Return (x, y) of the center of cell containing provided text 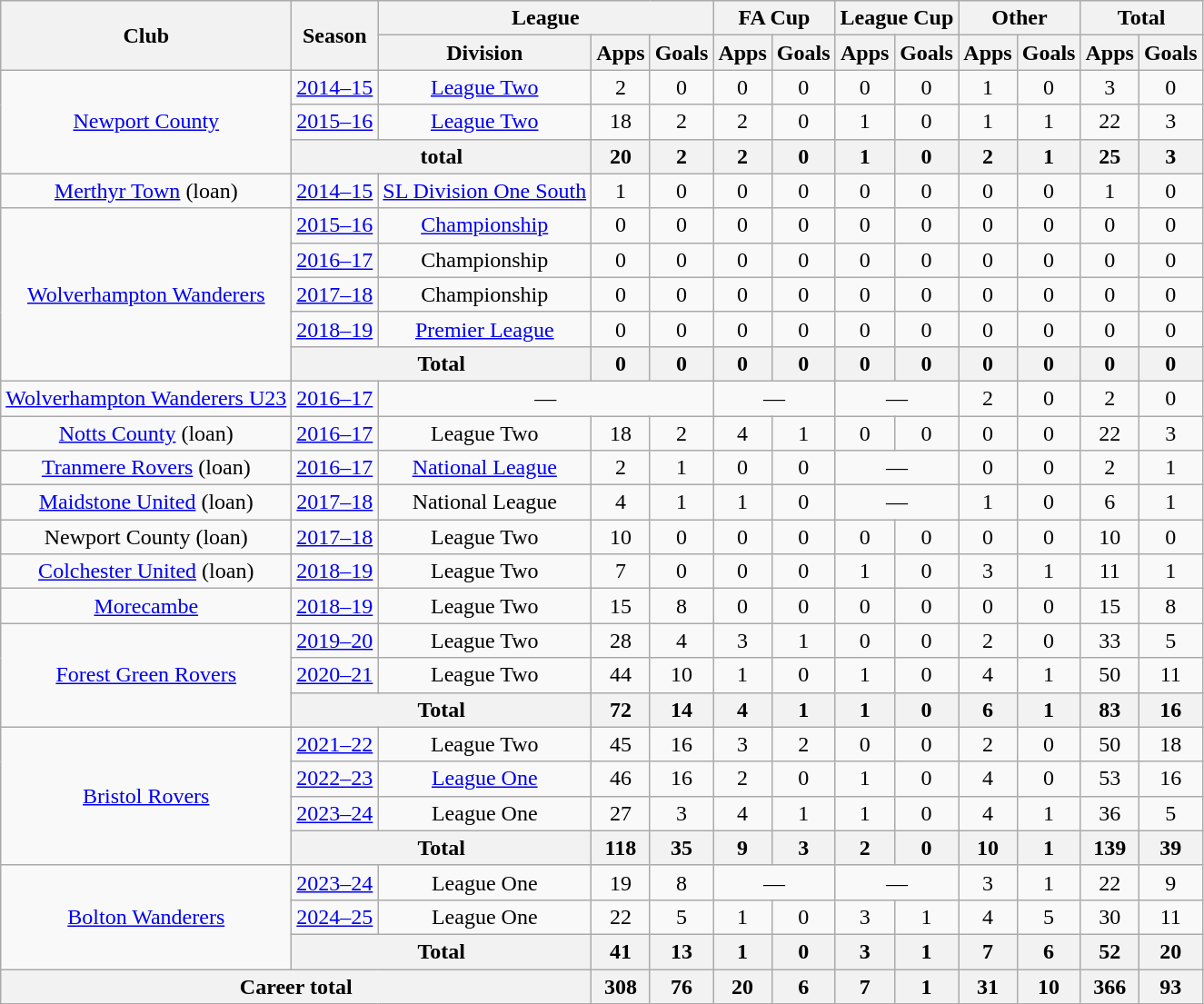
72 (621, 710)
Maidstone United (loan) (146, 502)
83 (1109, 710)
13 (682, 951)
41 (621, 951)
League (545, 18)
Other (1020, 18)
36 (1109, 813)
19 (621, 882)
25 (1109, 156)
2021–22 (334, 744)
39 (1170, 848)
Newport County (146, 122)
53 (1109, 779)
Bolton Wanderers (146, 917)
Division (485, 53)
35 (682, 848)
76 (682, 986)
Club (146, 35)
2020–21 (334, 675)
308 (621, 986)
Morecambe (146, 606)
46 (621, 779)
Tranmere Rovers (loan) (146, 468)
52 (1109, 951)
2024–25 (334, 917)
14 (682, 710)
27 (621, 813)
Colchester United (loan) (146, 572)
118 (621, 848)
Wolverhampton Wanderers U23 (146, 398)
Career total (296, 986)
FA Cup (774, 18)
Bristol Rovers (146, 796)
Premier League (485, 329)
44 (621, 675)
SL Division One South (485, 191)
Newport County (loan) (146, 537)
2022–23 (334, 779)
30 (1109, 917)
93 (1170, 986)
Wolverhampton Wanderers (146, 294)
28 (621, 641)
2019–20 (334, 641)
Notts County (loan) (146, 433)
Merthyr Town (loan) (146, 191)
366 (1109, 986)
Season (334, 35)
31 (988, 986)
45 (621, 744)
33 (1109, 641)
League Cup (897, 18)
total (442, 156)
139 (1109, 848)
Forest Green Rovers (146, 675)
